For the text-containing cell, return its midpoint in (x, y) coordinate format. 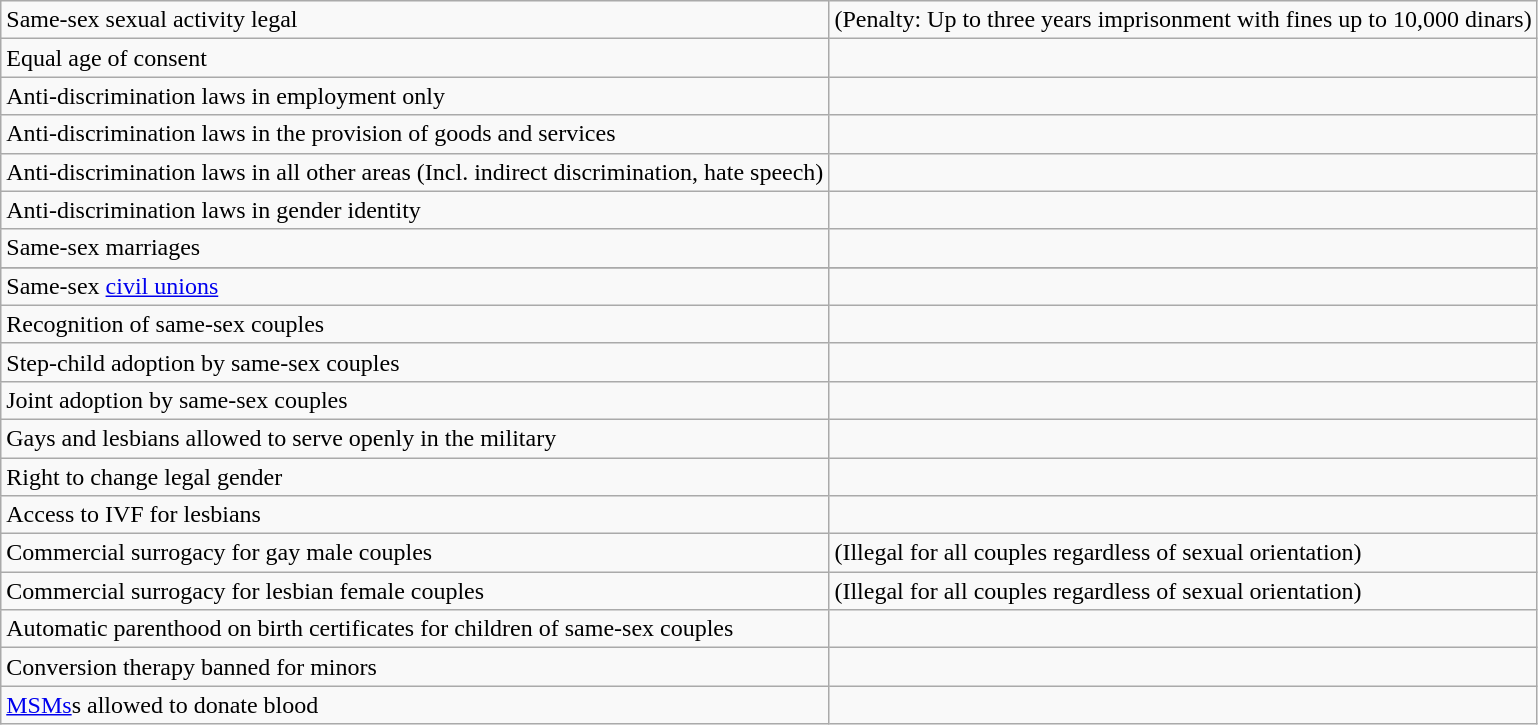
Commercial surrogacy for lesbian female couples (415, 591)
Access to IVF for lesbians (415, 515)
Recognition of same-sex couples (415, 324)
Same-sex marriages (415, 248)
Step-child adoption by same-sex couples (415, 362)
Anti-discrimination laws in employment only (415, 96)
(Penalty: Up to three years imprisonment with fines up to 10,000 dinars) (1183, 20)
Equal age of consent (415, 58)
Anti-discrimination laws in all other areas (Incl. indirect discrimination, hate speech) (415, 172)
Right to change legal gender (415, 477)
Anti-discrimination laws in the provision of goods and services (415, 134)
MSMss allowed to donate blood (415, 705)
Anti-discrimination laws in gender identity (415, 210)
Commercial surrogacy for gay male couples (415, 553)
Conversion therapy banned for minors (415, 667)
Same-sex sexual activity legal (415, 20)
Gays and lesbians allowed to serve openly in the military (415, 438)
Joint adoption by same-sex couples (415, 400)
Automatic parenthood on birth certificates for children of same-sex couples (415, 629)
Same-sex civil unions (415, 286)
